Scan for the cell matching the given text and deliver its [x, y] coordinate at center. 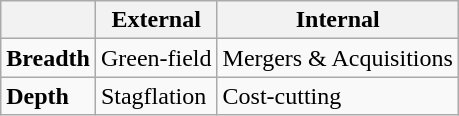
External [156, 20]
Stagflation [156, 96]
Depth [48, 96]
Breadth [48, 58]
Green-field [156, 58]
Cost-cutting [338, 96]
Mergers & Acquisitions [338, 58]
Internal [338, 20]
